Determine the [x, y] coordinate at the center of the cell enclosing the given text.  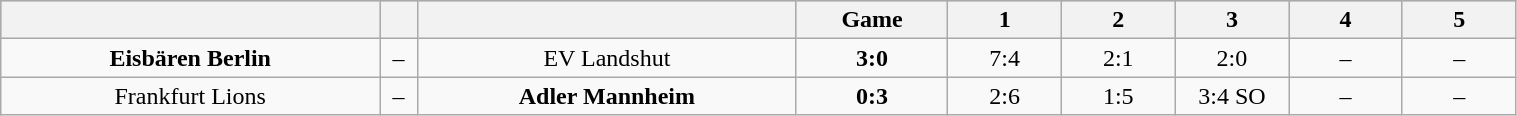
3:0 [872, 58]
Frankfurt Lions [190, 96]
2:1 [1118, 58]
EV Landshut [606, 58]
Adler Mannheim [606, 96]
2:6 [1005, 96]
Eisbären Berlin [190, 58]
Game [872, 20]
5 [1459, 20]
3 [1232, 20]
1:5 [1118, 96]
4 [1346, 20]
0:3 [872, 96]
1 [1005, 20]
2:0 [1232, 58]
3:4 SO [1232, 96]
2 [1118, 20]
7:4 [1005, 58]
